Provide the (x, y) coordinate of the cell's center where the given text is located.  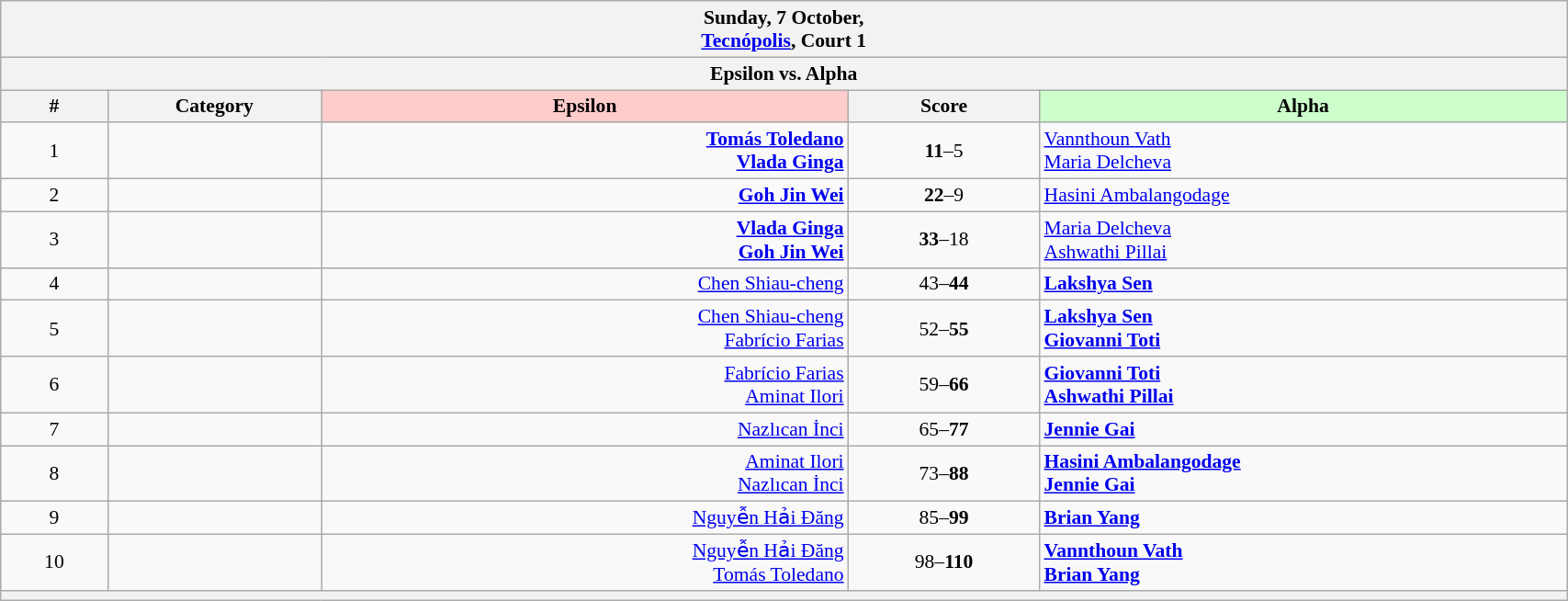
4 (54, 284)
1 (54, 151)
Nazlıcan İnci (585, 429)
Vannthoun Vath Brian Yang (1303, 562)
22–9 (944, 196)
Hasini Ambalangodage (1303, 196)
5 (54, 329)
3 (54, 239)
65–77 (944, 429)
Sunday, 7 October, Tecnópolis, Court 1 (784, 29)
85–99 (944, 518)
52–55 (944, 329)
2 (54, 196)
Nguyễn Hải Đăng (585, 518)
43–44 (944, 284)
Alpha (1303, 107)
98–110 (944, 562)
Lakshya Sen (1303, 284)
Goh Jin Wei (585, 196)
11–5 (944, 151)
7 (54, 429)
Maria Delcheva Ashwathi Pillai (1303, 239)
Epsilon (585, 107)
Chen Shiau-cheng Fabrício Farias (585, 329)
6 (54, 384)
8 (54, 474)
Vlada Ginga Goh Jin Wei (585, 239)
Brian Yang (1303, 518)
33–18 (944, 239)
Fabrício Farias Aminat Ilori (585, 384)
73–88 (944, 474)
Nguyễn Hải Đăng Tomás Toledano (585, 562)
Epsilon vs. Alpha (784, 74)
Chen Shiau-cheng (585, 284)
Aminat Ilori Nazlıcan İnci (585, 474)
Category (215, 107)
10 (54, 562)
Vannthoun Vath Maria Delcheva (1303, 151)
Score (944, 107)
Jennie Gai (1303, 429)
Giovanni Toti Ashwathi Pillai (1303, 384)
9 (54, 518)
59–66 (944, 384)
Tomás Toledano Vlada Ginga (585, 151)
# (54, 107)
Lakshya Sen Giovanni Toti (1303, 329)
Hasini Ambalangodage Jennie Gai (1303, 474)
